From the cell containing the given text, extract its center point as (X, Y) coordinate. 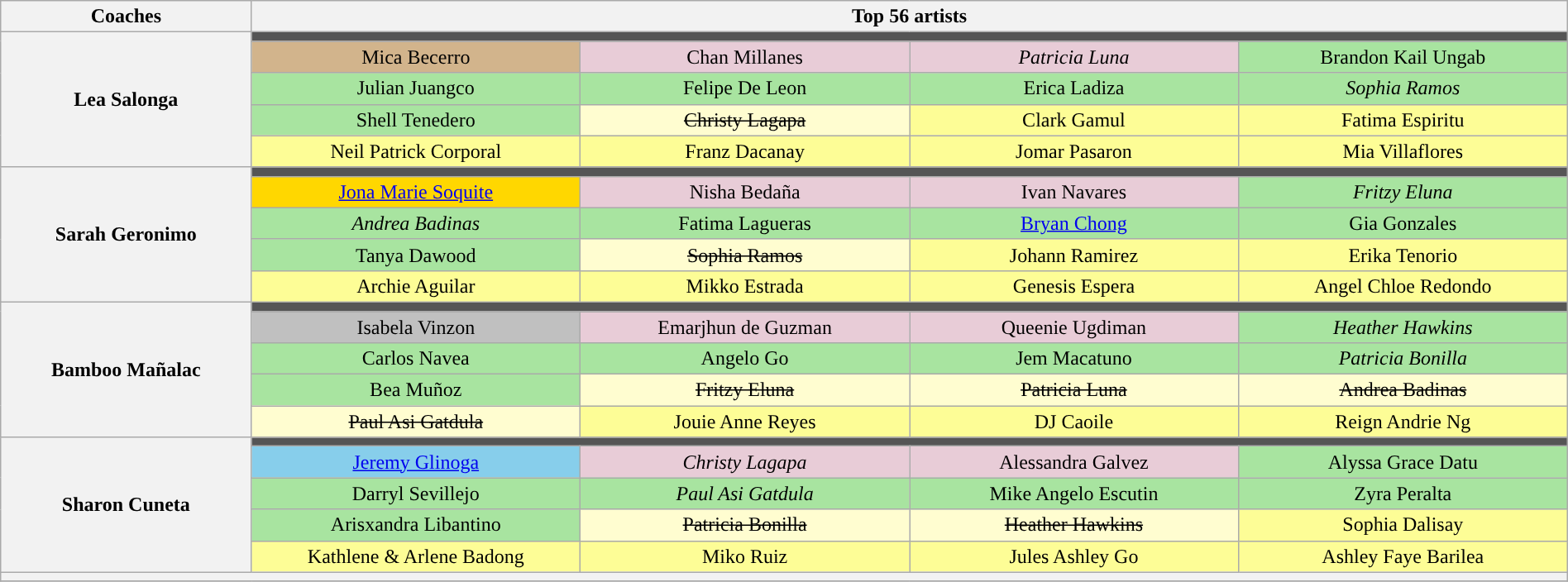
Bamboo Mañalac (126, 369)
Franz Dacanay (745, 151)
Lea Salonga (126, 99)
Mica Becerro (416, 57)
Kathlene & Arlene Badong (416, 556)
Mikko Estrada (745, 286)
Sharon Cuneta (126, 504)
Darryl Sevillejo (416, 494)
Sophia Dalisay (1403, 525)
Julian Juangco (416, 88)
Reign Andrie Ng (1403, 422)
Isabela Vinzon (416, 327)
Queenie Ugdiman (1074, 327)
Angel Chloe Redondo (1403, 286)
Archie Aguilar (416, 286)
Jules Ashley Go (1074, 556)
Jouie Anne Reyes (745, 422)
Shell Tenedero (416, 120)
Tanya Dawood (416, 255)
Alessandra Galvez (1074, 462)
Coaches (126, 17)
Bea Muñoz (416, 390)
Alyssa Grace Datu (1403, 462)
Felipe De Leon (745, 88)
Ivan Navares (1074, 192)
Emarjhun de Guzman (745, 327)
DJ Caoile (1074, 422)
Nisha Bedaña (745, 192)
Jeremy Glinoga (416, 462)
Brandon Kail Ungab (1403, 57)
Jomar Pasaron (1074, 151)
Arisxandra Libantino (416, 525)
Fatima Espiritu (1403, 120)
Chan Millanes (745, 57)
Mia Villaflores (1403, 151)
Gia Gonzales (1403, 223)
Ashley Faye Barilea (1403, 556)
Sarah Geronimo (126, 235)
Johann Ramirez (1074, 255)
Neil Patrick Corporal (416, 151)
Fatima Lagueras (745, 223)
Zyra Peralta (1403, 494)
Top 56 artists (910, 17)
Miko Ruiz (745, 556)
Bryan Chong (1074, 223)
Carlos Navea (416, 359)
Erica Ladiza (1074, 88)
Angelo Go (745, 359)
Jem Macatuno (1074, 359)
Genesis Espera (1074, 286)
Mike Angelo Escutin (1074, 494)
Clark Gamul (1074, 120)
Erika Tenorio (1403, 255)
Jona Marie Soquite (416, 192)
